Find where the given text appears and provide that cell's center as [x, y] coordinate. 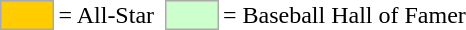
= All-Star [106, 15]
